Extract the [X, Y] coordinate from the center of the cell holding the provided text.  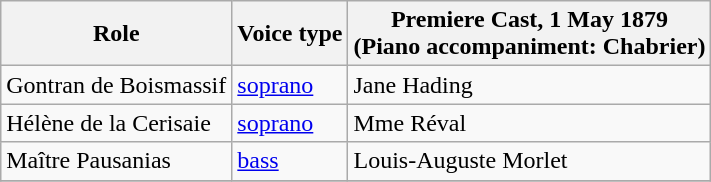
bass [290, 161]
Jane Hading [530, 85]
Role [116, 34]
Gontran de Boismassif [116, 85]
Premiere Cast, 1 May 1879 (Piano accompaniment: Chabrier) [530, 34]
Hélène de la Cerisaie [116, 123]
Mme Réval [530, 123]
Maître Pausanias [116, 161]
Voice type [290, 34]
Louis-Auguste Morlet [530, 161]
